Extract the (x, y) coordinate from the center of the cell holding the provided text.  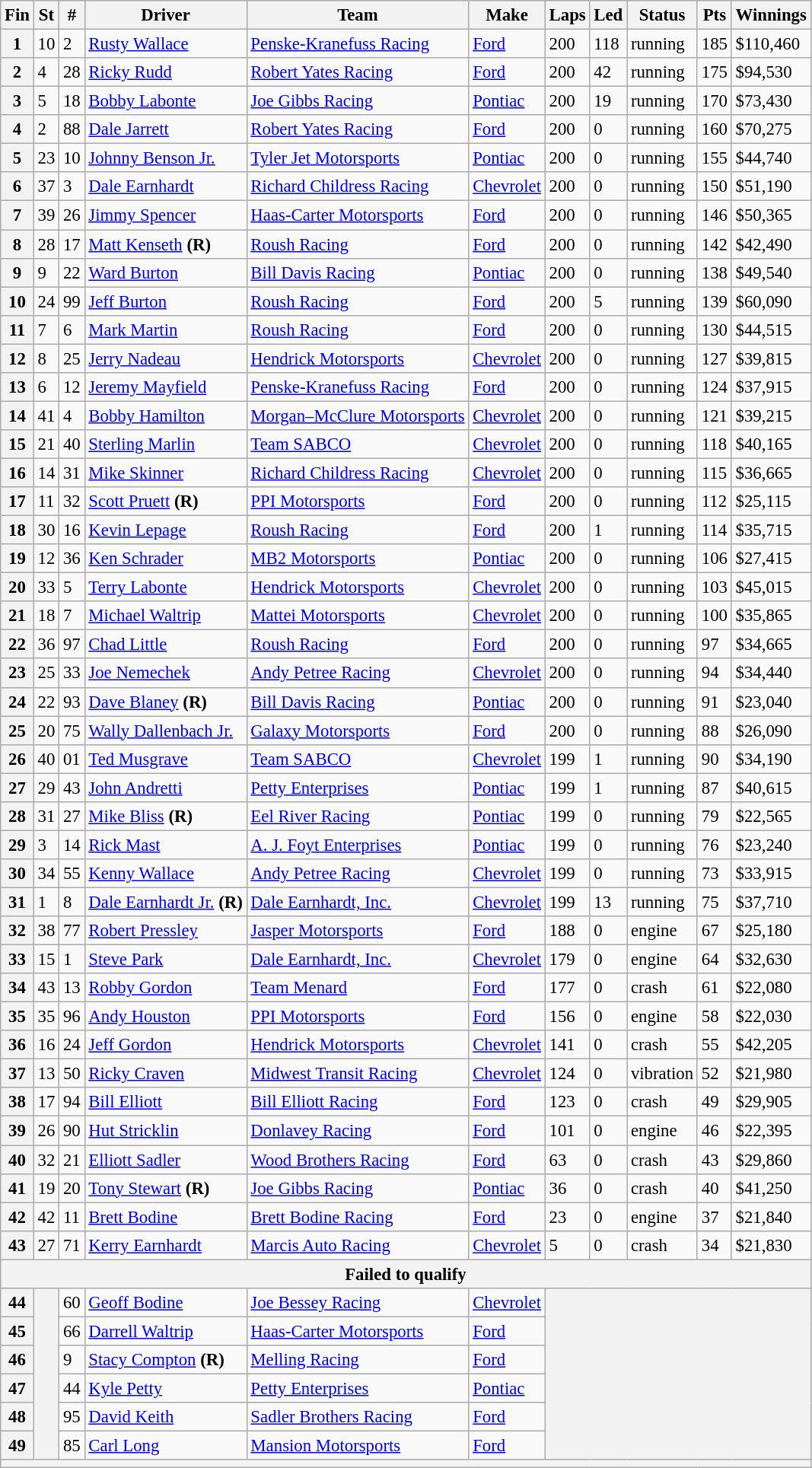
$94,530 (771, 72)
Wood Brothers Racing (358, 1160)
Dale Jarrett (166, 129)
127 (714, 358)
50 (72, 1074)
Elliott Sadler (166, 1160)
121 (714, 416)
Midwest Transit Racing (358, 1074)
St (46, 15)
100 (714, 616)
Robby Gordon (166, 988)
Joe Bessey Racing (358, 1303)
175 (714, 72)
$50,365 (771, 215)
Geoff Bodine (166, 1303)
Hut Stricklin (166, 1131)
58 (714, 1017)
$41,250 (771, 1188)
188 (568, 931)
Chad Little (166, 645)
$70,275 (771, 129)
79 (714, 817)
Brett Bodine Racing (358, 1217)
vibration (662, 1074)
$45,015 (771, 588)
Dave Blaney (R) (166, 702)
160 (714, 129)
$35,865 (771, 616)
$21,980 (771, 1074)
Darrell Waltrip (166, 1331)
Mike Skinner (166, 473)
Rick Mast (166, 845)
Morgan–McClure Motorsports (358, 416)
Jeremy Mayfield (166, 387)
71 (72, 1245)
Laps (568, 15)
$110,460 (771, 44)
Joe Nemechek (166, 673)
47 (18, 1388)
$22,030 (771, 1017)
$22,395 (771, 1131)
$21,830 (771, 1245)
Bill Elliott (166, 1103)
$23,040 (771, 702)
Kevin Lepage (166, 530)
$51,190 (771, 186)
Pts (714, 15)
170 (714, 101)
96 (72, 1017)
Fin (18, 15)
Make (507, 15)
Team (358, 15)
177 (568, 988)
Eel River Racing (358, 817)
$32,630 (771, 960)
Kenny Wallace (166, 874)
Failed to qualify (406, 1274)
48 (18, 1417)
$36,665 (771, 473)
David Keith (166, 1417)
Donlavey Racing (358, 1131)
$22,080 (771, 988)
$37,915 (771, 387)
$40,165 (771, 444)
Tony Stewart (R) (166, 1188)
Dale Earnhardt (166, 186)
103 (714, 588)
# (72, 15)
Andy Houston (166, 1017)
Melling Racing (358, 1360)
150 (714, 186)
Brett Bodine (166, 1217)
Jimmy Spencer (166, 215)
$49,540 (771, 272)
63 (568, 1160)
$39,815 (771, 358)
106 (714, 559)
61 (714, 988)
Ricky Rudd (166, 72)
Stacy Compton (R) (166, 1360)
Michael Waltrip (166, 616)
85 (72, 1446)
A. J. Foyt Enterprises (358, 845)
87 (714, 788)
$33,915 (771, 874)
$60,090 (771, 301)
52 (714, 1074)
$29,860 (771, 1160)
Ward Burton (166, 272)
179 (568, 960)
Led (609, 15)
Status (662, 15)
155 (714, 158)
Robert Pressley (166, 931)
01 (72, 759)
60 (72, 1303)
185 (714, 44)
130 (714, 330)
$44,740 (771, 158)
Jerry Nadeau (166, 358)
Steve Park (166, 960)
142 (714, 244)
139 (714, 301)
99 (72, 301)
76 (714, 845)
Johnny Benson Jr. (166, 158)
John Andretti (166, 788)
Driver (166, 15)
Sterling Marlin (166, 444)
$29,905 (771, 1103)
Rusty Wallace (166, 44)
93 (72, 702)
$37,710 (771, 902)
Jeff Burton (166, 301)
Terry Labonte (166, 588)
$40,615 (771, 788)
Galaxy Motorsports (358, 731)
114 (714, 530)
$23,240 (771, 845)
Bobby Hamilton (166, 416)
Sadler Brothers Racing (358, 1417)
Mike Bliss (R) (166, 817)
123 (568, 1103)
141 (568, 1045)
77 (72, 931)
$35,715 (771, 530)
73 (714, 874)
Mattei Motorsports (358, 616)
Scott Pruett (R) (166, 502)
67 (714, 931)
Carl Long (166, 1446)
$25,180 (771, 931)
$21,840 (771, 1217)
$34,665 (771, 645)
95 (72, 1417)
Ricky Craven (166, 1074)
112 (714, 502)
MB2 Motorsports (358, 559)
Tyler Jet Motorsports (358, 158)
Mansion Motorsports (358, 1446)
Ted Musgrave (166, 759)
Jasper Motorsports (358, 931)
$34,440 (771, 673)
115 (714, 473)
Winnings (771, 15)
Matt Kenseth (R) (166, 244)
66 (72, 1331)
138 (714, 272)
Team Menard (358, 988)
Wally Dallenbach Jr. (166, 731)
45 (18, 1331)
$42,490 (771, 244)
$42,205 (771, 1045)
Jeff Gordon (166, 1045)
Dale Earnhardt Jr. (R) (166, 902)
Ken Schrader (166, 559)
$39,215 (771, 416)
Mark Martin (166, 330)
64 (714, 960)
Bill Elliott Racing (358, 1103)
$44,515 (771, 330)
Marcis Auto Racing (358, 1245)
146 (714, 215)
Kyle Petty (166, 1388)
$73,430 (771, 101)
101 (568, 1131)
Kerry Earnhardt (166, 1245)
$34,190 (771, 759)
Bobby Labonte (166, 101)
156 (568, 1017)
$25,115 (771, 502)
$27,415 (771, 559)
$26,090 (771, 731)
$22,565 (771, 817)
91 (714, 702)
